Scan for the cell matching the given text and deliver its [X, Y] coordinate at center. 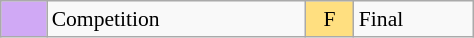
Final [414, 19]
Competition [176, 19]
F [330, 19]
